Provide the (x, y) coordinate of the cell's center where the given text is located.  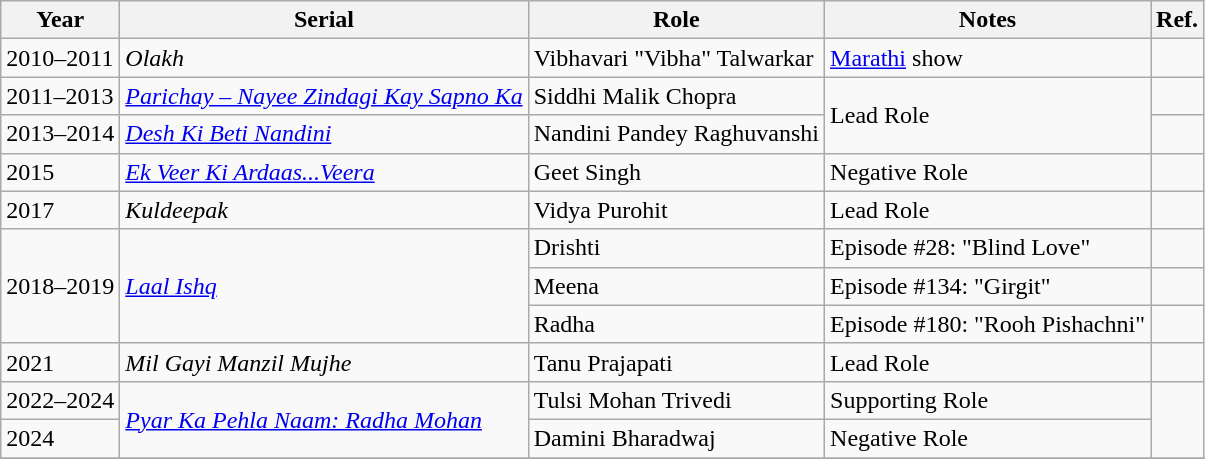
Supporting Role (988, 400)
Vibhavari "Vibha" Talwarkar (676, 58)
Kuldeepak (324, 210)
Notes (988, 20)
Damini Bharadwaj (676, 438)
2013–2014 (60, 134)
Vidya Purohit (676, 210)
Year (60, 20)
Episode #134: "Girgit" (988, 286)
Geet Singh (676, 172)
Role (676, 20)
Serial (324, 20)
2021 (60, 362)
Olakh (324, 58)
Drishti (676, 248)
Marathi show (988, 58)
Mil Gayi Manzil Mujhe (324, 362)
Episode #180: "Rooh Pishachni" (988, 324)
Tulsi Mohan Trivedi (676, 400)
Ref. (1178, 20)
Parichay – Nayee Zindagi Kay Sapno Ka (324, 96)
Siddhi Malik Chopra (676, 96)
2017 (60, 210)
2011–2013 (60, 96)
Episode #28: "Blind Love" (988, 248)
2022–2024 (60, 400)
Radha (676, 324)
2010–2011 (60, 58)
Desh Ki Beti Nandini (324, 134)
Tanu Prajapati (676, 362)
2018–2019 (60, 286)
2024 (60, 438)
Laal Ishq (324, 286)
Meena (676, 286)
2015 (60, 172)
Ek Veer Ki Ardaas...Veera (324, 172)
Nandini Pandey Raghuvanshi (676, 134)
Pyar Ka Pehla Naam: Radha Mohan (324, 419)
